Return (X, Y) of the center of cell containing provided text 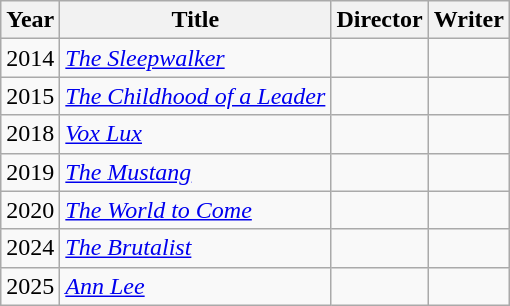
2018 (30, 134)
2019 (30, 172)
The Mustang (196, 172)
Vox Lux (196, 134)
2024 (30, 248)
Writer (468, 20)
The Childhood of a Leader (196, 96)
Ann Lee (196, 286)
The Sleepwalker (196, 58)
2025 (30, 286)
Year (30, 20)
The Brutalist (196, 248)
2020 (30, 210)
2014 (30, 58)
Title (196, 20)
The World to Come (196, 210)
Director (380, 20)
2015 (30, 96)
